Capture the cell that displays the provided text and extract its [X, Y] central coordinate. 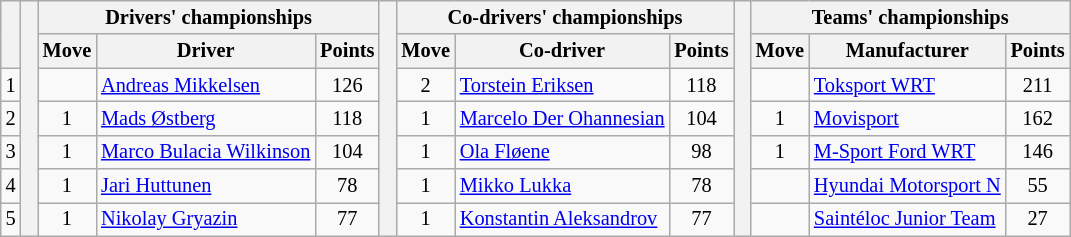
Teams' championships [910, 17]
Marco Bulacia Wilkinson [206, 152]
Saintéloc Junior Team [908, 219]
Movisport [908, 118]
Manufacturer [908, 51]
M-Sport Ford WRT [908, 152]
Konstantin Aleksandrov [562, 219]
Mads Østberg [206, 118]
Torstein Eriksen [562, 85]
98 [701, 152]
Driver [206, 51]
126 [347, 85]
Nikolay Gryazin [206, 219]
4 [11, 186]
Mikko Lukka [562, 186]
Co-driver [562, 51]
55 [1038, 186]
162 [1038, 118]
Co-drivers' championships [564, 17]
Andreas Mikkelsen [206, 85]
211 [1038, 85]
5 [11, 219]
Toksport WRT [908, 85]
Ola Fløene [562, 152]
Jari Huttunen [206, 186]
Drivers' championships [209, 17]
3 [11, 152]
27 [1038, 219]
146 [1038, 152]
Hyundai Motorsport N [908, 186]
Marcelo Der Ohannesian [562, 118]
